Capture the cell that displays the provided text and extract its (X, Y) central coordinate. 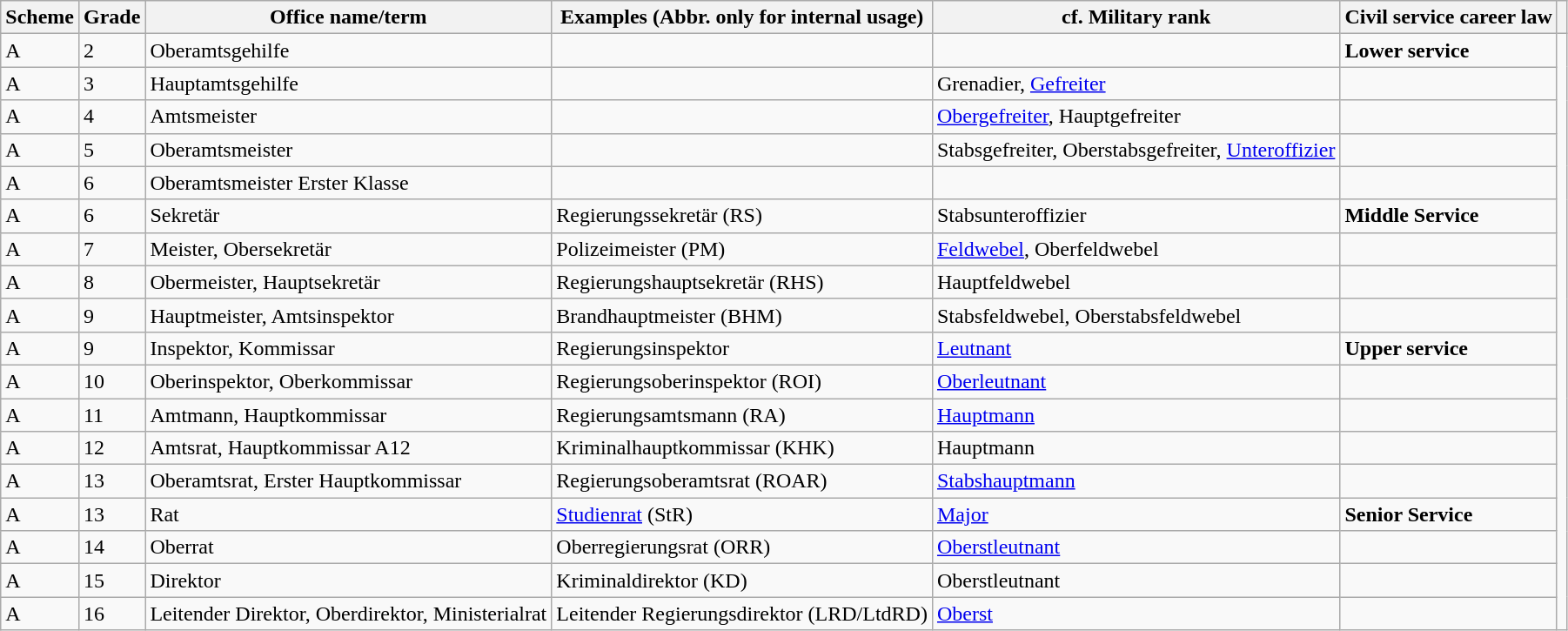
3 (111, 84)
Middle Service (1448, 216)
5 (111, 150)
Kriminalhauptkommissar (KHK) (742, 448)
Oberleutnant (1136, 381)
Leitender Direktor, Oberdirektor, Ministerialrat (348, 614)
Oberamtsgehilfe (348, 50)
12 (111, 448)
Grenadier, Gefreiter (1136, 84)
Direktor (348, 581)
2 (111, 50)
Rat (348, 514)
Stabsfeldwebel, Oberstabsfeldwebel (1136, 315)
Regierungssekretär (RS) (742, 216)
Obermeister, Hauptsekretär (348, 282)
Oberregierungsrat (ORR) (742, 547)
Inspektor, Kommissar (348, 348)
Obergefreiter, Hauptgefreiter (1136, 117)
Leitender Regierungsdirektor (LRD/LtdRD) (742, 614)
Regierungshauptsekretär (RHS) (742, 282)
Leutnant (1136, 348)
Scheme (40, 17)
Amtsrat, Hauptkommissar A12 (348, 448)
15 (111, 581)
Examples (Abbr. only for internal usage) (742, 17)
Regierungsoberamtsrat (ROAR) (742, 481)
Oberst (1136, 614)
cf. Military rank (1136, 17)
Feldwebel, Oberfeldwebel (1136, 249)
Brandhauptmeister (BHM) (742, 315)
Oberamtsrat, Erster Hauptkommissar (348, 481)
Studienrat (StR) (742, 514)
Oberamtsmeister (348, 150)
Amtmann, Hauptkommissar (348, 415)
Oberrat (348, 547)
Hauptamtsgehilfe (348, 84)
8 (111, 282)
Regierungsinspektor (742, 348)
10 (111, 381)
4 (111, 117)
Stabshauptmann (1136, 481)
Stabsunteroffizier (1136, 216)
11 (111, 415)
Major (1136, 514)
Lower service (1448, 50)
Oberamtsmeister Erster Klasse (348, 183)
Stabsgefreiter, Oberstabsgefreiter, Unteroffizier (1136, 150)
16 (111, 614)
Upper service (1448, 348)
Amtsmeister (348, 117)
Senior Service (1448, 514)
Grade (111, 17)
Office name/term (348, 17)
Civil service career law (1448, 17)
Hauptmeister, Amtsinspektor (348, 315)
7 (111, 249)
Polizeimeister (PM) (742, 249)
Sekretär (348, 216)
Hauptfeldwebel (1136, 282)
Oberinspektor, Oberkommissar (348, 381)
Regierungsoberinspektor (ROI) (742, 381)
Kriminaldirektor (KD) (742, 581)
14 (111, 547)
Meister, Obersekretär (348, 249)
Regierungsamtsmann (RA) (742, 415)
